Extract the [X, Y] coordinate from the center of the cell holding the provided text.  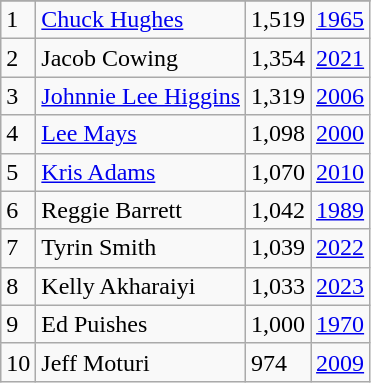
1 [18, 20]
8 [18, 286]
1,354 [278, 58]
4 [18, 134]
Tyrin Smith [141, 248]
2009 [340, 362]
2010 [340, 172]
2006 [340, 96]
1,000 [278, 324]
1,519 [278, 20]
Jeff Moturi [141, 362]
5 [18, 172]
Chuck Hughes [141, 20]
1,070 [278, 172]
974 [278, 362]
2021 [340, 58]
3 [18, 96]
2000 [340, 134]
Reggie Barrett [141, 210]
10 [18, 362]
Jacob Cowing [141, 58]
7 [18, 248]
Johnnie Lee Higgins [141, 96]
Kris Adams [141, 172]
2 [18, 58]
2023 [340, 286]
Kelly Akharaiyi [141, 286]
1965 [340, 20]
9 [18, 324]
Lee Mays [141, 134]
2022 [340, 248]
1,319 [278, 96]
1,039 [278, 248]
1,042 [278, 210]
1,033 [278, 286]
1989 [340, 210]
1,098 [278, 134]
1970 [340, 324]
Ed Puishes [141, 324]
6 [18, 210]
